From the cell containing the given text, extract its center point as (X, Y) coordinate. 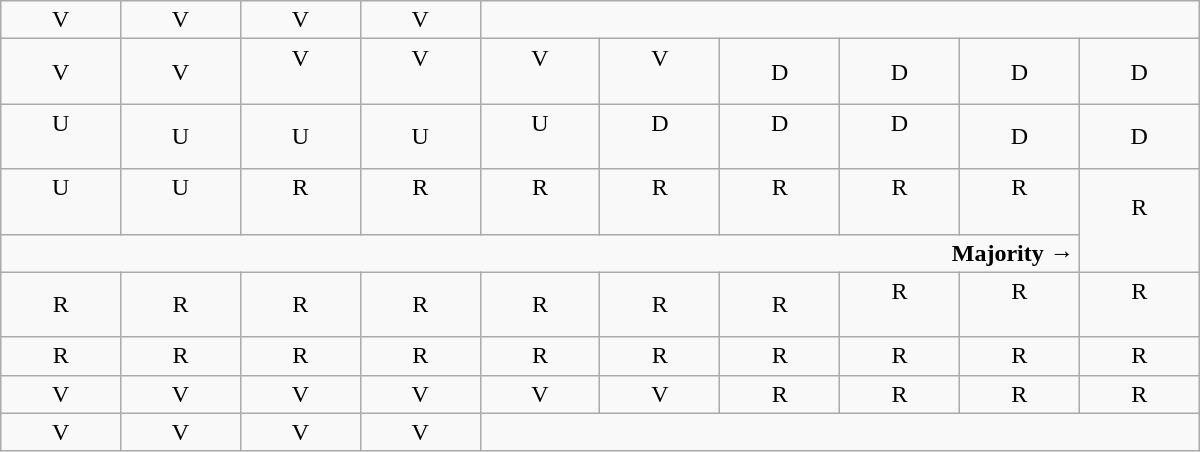
Majority → (540, 253)
